Output the (X, Y) coordinate of the center of the cell containing the given text.  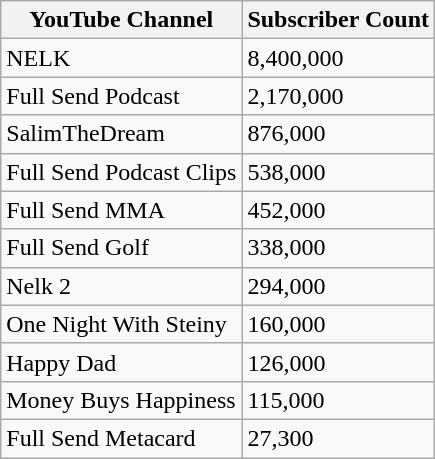
NELK (122, 58)
Full Send Metacard (122, 438)
SalimTheDream (122, 134)
Nelk 2 (122, 286)
876,000 (338, 134)
Subscriber Count (338, 20)
Full Send Podcast Clips (122, 172)
115,000 (338, 400)
One Night With Steiny (122, 324)
Full Send Podcast (122, 96)
160,000 (338, 324)
452,000 (338, 210)
27,300 (338, 438)
2,170,000 (338, 96)
338,000 (338, 248)
126,000 (338, 362)
Money Buys Happiness (122, 400)
Happy Dad (122, 362)
YouTube Channel (122, 20)
8,400,000 (338, 58)
294,000 (338, 286)
538,000 (338, 172)
Full Send MMA (122, 210)
Full Send Golf (122, 248)
